Determine the (X, Y) coordinate at the center of the cell enclosing the given text.  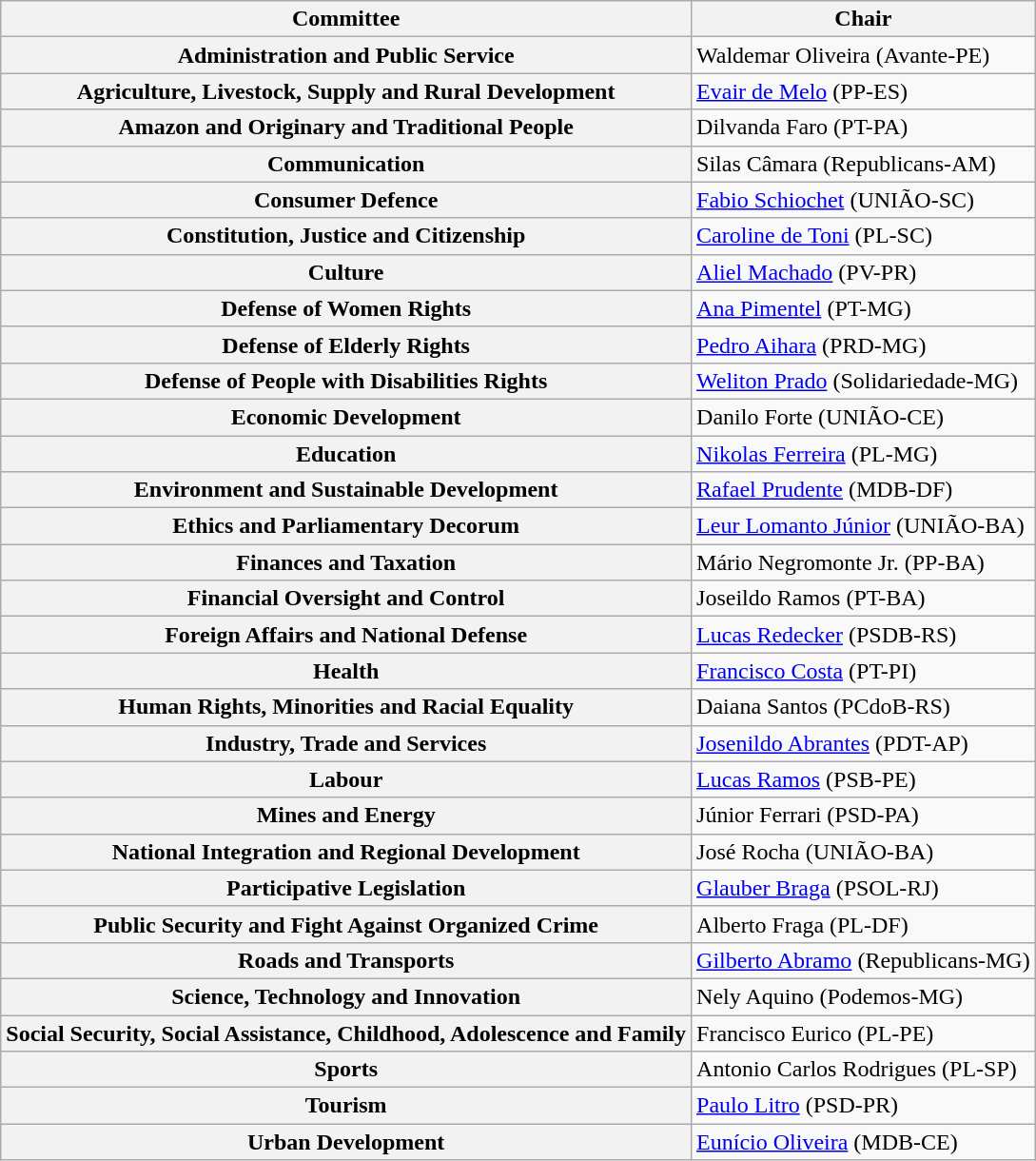
Waldemar Oliveira (Avante-PE) (864, 55)
José Rocha (UNIÃO-BA) (864, 852)
Eunício Oliveira (MDB-CE) (864, 1142)
Rafael Prudente (MDB-DF) (864, 490)
Aliel Machado (PV-PR) (864, 272)
Francisco Costa (PT-PI) (864, 671)
Nely Aquino (Podemos-MG) (864, 996)
Participative Legislation (346, 888)
Glauber Braga (PSOL-RJ) (864, 888)
Fabio Schiochet (UNIÃO-SC) (864, 200)
Paulo Litro (PSD-PR) (864, 1106)
Francisco Eurico (PL-PE) (864, 1033)
Finances and Taxation (346, 562)
Culture (346, 272)
Consumer Defence (346, 200)
Gilberto Abramo (Republicans-MG) (864, 960)
Roads and Transports (346, 960)
Constitution, Justice and Citizenship (346, 236)
Labour (346, 779)
Defense of Women Rights (346, 308)
Nikolas Ferreira (PL-MG) (864, 454)
Defense of People with Disabilities Rights (346, 381)
Defense of Elderly Rights (346, 344)
Mário Negromonte Jr. (PP-BA) (864, 562)
Daiana Santos (PCdoB-RS) (864, 707)
Evair de Melo (PP-ES) (864, 91)
Financial Oversight and Control (346, 599)
Ana Pimentel (PT-MG) (864, 308)
Antonio Carlos Rodrigues (PL-SP) (864, 1070)
Mines and Energy (346, 816)
Public Security and Fight Against Organized Crime (346, 924)
Weliton Prado (Solidariedade-MG) (864, 381)
Administration and Public Service (346, 55)
Environment and Sustainable Development (346, 490)
Júnior Ferrari (PSD-PA) (864, 816)
Joseildo Ramos (PT-BA) (864, 599)
Communication (346, 164)
Caroline de Toni (PL-SC) (864, 236)
Education (346, 454)
Foreign Affairs and National Defense (346, 635)
Danilo Forte (UNIÃO-CE) (864, 417)
Science, Technology and Innovation (346, 996)
Ethics and Parliamentary Decorum (346, 526)
Lucas Redecker (PSDB-RS) (864, 635)
National Integration and Regional Development (346, 852)
Health (346, 671)
Amazon and Originary and Traditional People (346, 128)
Sports (346, 1070)
Tourism (346, 1106)
Lucas Ramos (PSB-PE) (864, 779)
Chair (864, 19)
Silas Câmara (Republicans-AM) (864, 164)
Social Security, Social Assistance, Childhood, Adolescence and Family (346, 1033)
Human Rights, Minorities and Racial Equality (346, 707)
Pedro Aihara (PRD-MG) (864, 344)
Committee (346, 19)
Industry, Trade and Services (346, 743)
Leur Lomanto Júnior (UNIÃO-BA) (864, 526)
Alberto Fraga (PL-DF) (864, 924)
Dilvanda Faro (PT-PA) (864, 128)
Urban Development (346, 1142)
Josenildo Abrantes (PDT-AP) (864, 743)
Agriculture, Livestock, Supply and Rural Development (346, 91)
Economic Development (346, 417)
